Return (X, Y) of the center of cell containing provided text 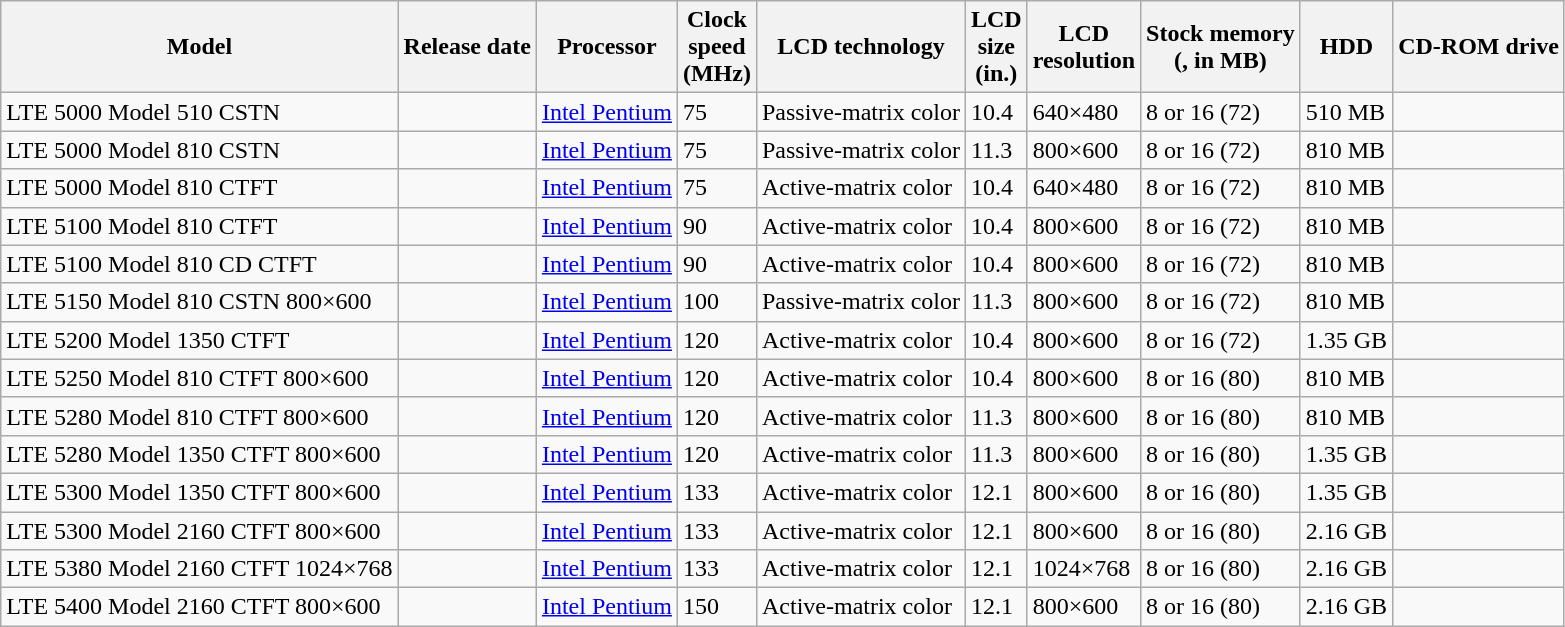
150 (716, 607)
LTE 5280 Model 1350 CTFT 800×600 (200, 454)
LTE 5280 Model 810 CTFT 800×600 (200, 416)
LTE 5200 Model 1350 CTFT (200, 340)
LTE 5000 Model 810 CSTN (200, 150)
LTE 5400 Model 2160 CTFT 800×600 (200, 607)
LCD technology (860, 47)
1024×768 (1084, 569)
HDD (1346, 47)
Release date (467, 47)
100 (716, 302)
LTE 5250 Model 810 CTFT 800×600 (200, 378)
Processor (606, 47)
LTE 5300 Model 1350 CTFT 800×600 (200, 492)
510 MB (1346, 112)
LTE 5100 Model 810 CTFT (200, 226)
LTE 5300 Model 2160 CTFT 800×600 (200, 531)
LTE 5150 Model 810 CSTN 800×600 (200, 302)
LTE 5380 Model 2160 CTFT 1024×768 (200, 569)
CD-ROM drive (1479, 47)
Model (200, 47)
Stock memory(, in MB) (1221, 47)
LCD resolution (1084, 47)
LCD size(in.) (996, 47)
LTE 5000 Model 810 CTFT (200, 188)
Clockspeed(MHz) (716, 47)
LTE 5100 Model 810 CD CTFT (200, 264)
LTE 5000 Model 510 CSTN (200, 112)
